Determine the (x, y) coordinate at the center of the cell enclosing the given text.  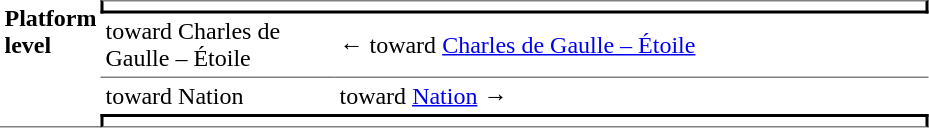
Platform level (50, 64)
← toward Charles de Gaulle – Étoile (632, 46)
toward Nation → (632, 96)
toward Nation (218, 96)
toward Charles de Gaulle – Étoile (218, 46)
